Extract the (X, Y) coordinate from the center of the cell holding the provided text.  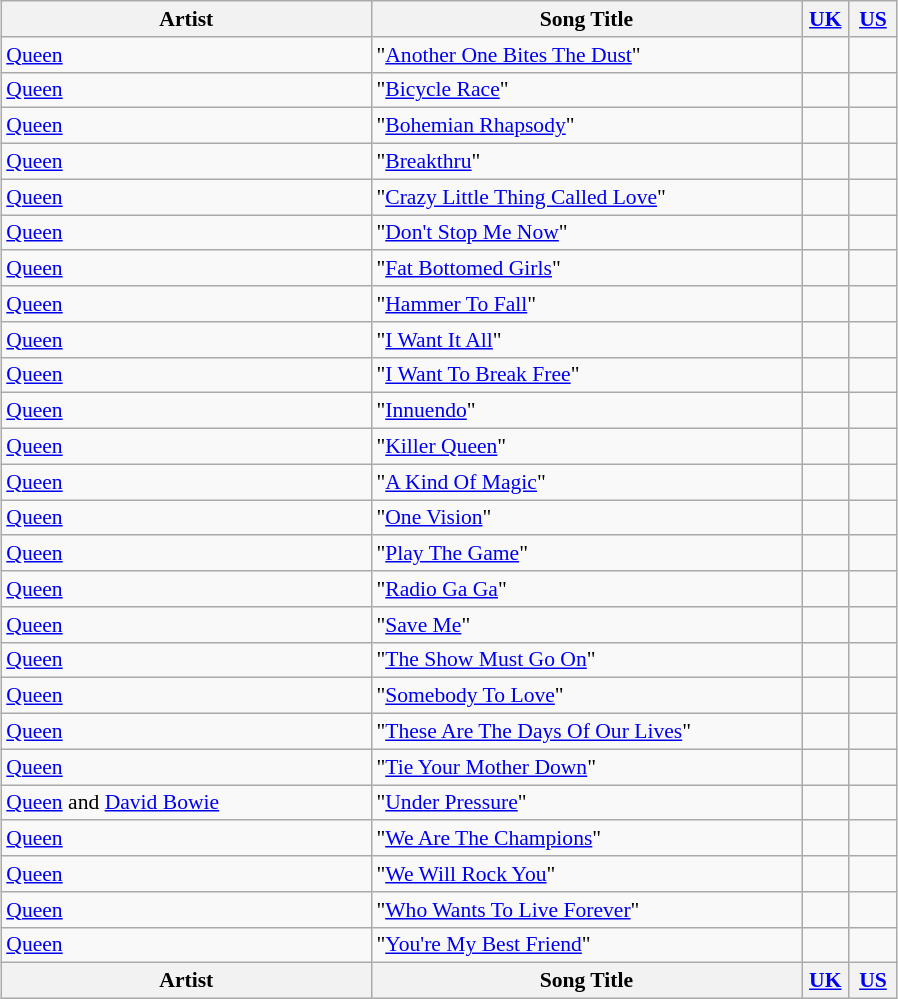
"Crazy Little Thing Called Love" (586, 197)
"Bicycle Race" (586, 90)
"Hammer To Fall" (586, 304)
"Breakthru" (586, 161)
"Tie Your Mother Down" (586, 767)
"Innuendo" (586, 411)
"Play The Game" (586, 553)
"The Show Must Go On" (586, 660)
"I Want To Break Free" (586, 375)
"Don't Stop Me Now" (586, 232)
"Somebody To Love" (586, 696)
"Killer Queen" (586, 446)
"Another One Bites The Dust" (586, 54)
"A Kind Of Magic" (586, 482)
"Radio Ga Ga" (586, 589)
Queen and David Bowie (186, 802)
"Bohemian Rhapsody" (586, 126)
"Fat Bottomed Girls" (586, 268)
"I Want It All" (586, 339)
"You're My Best Friend" (586, 945)
"These Are The Days Of Our Lives" (586, 731)
"One Vision" (586, 518)
"We Will Rock You" (586, 874)
"We Are The Champions" (586, 838)
"Save Me" (586, 624)
"Under Pressure" (586, 802)
"Who Wants To Live Forever" (586, 909)
